Output the [X, Y] coordinate of the center of the cell containing the given text.  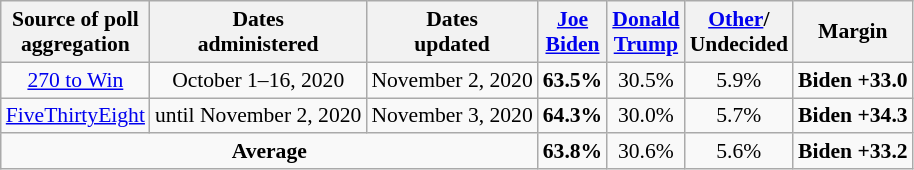
Biden +33.2 [853, 152]
30.5% [646, 80]
63.5% [572, 80]
Other/Undecided [739, 32]
Dates updated [452, 32]
Margin [853, 32]
64.3% [572, 116]
until November 2, 2020 [258, 116]
30.6% [646, 152]
JoeBiden [572, 32]
Dates administered [258, 32]
270 to Win [76, 80]
30.0% [646, 116]
November 2, 2020 [452, 80]
5.6% [739, 152]
5.7% [739, 116]
November 3, 2020 [452, 116]
Biden +33.0 [853, 80]
FiveThirtyEight [76, 116]
5.9% [739, 80]
Average [270, 152]
Source of pollaggregation [76, 32]
DonaldTrump [646, 32]
Biden +34.3 [853, 116]
63.8% [572, 152]
October 1–16, 2020 [258, 80]
